Return the (X, Y) coordinate for the center point of the cell that contains the specified text.  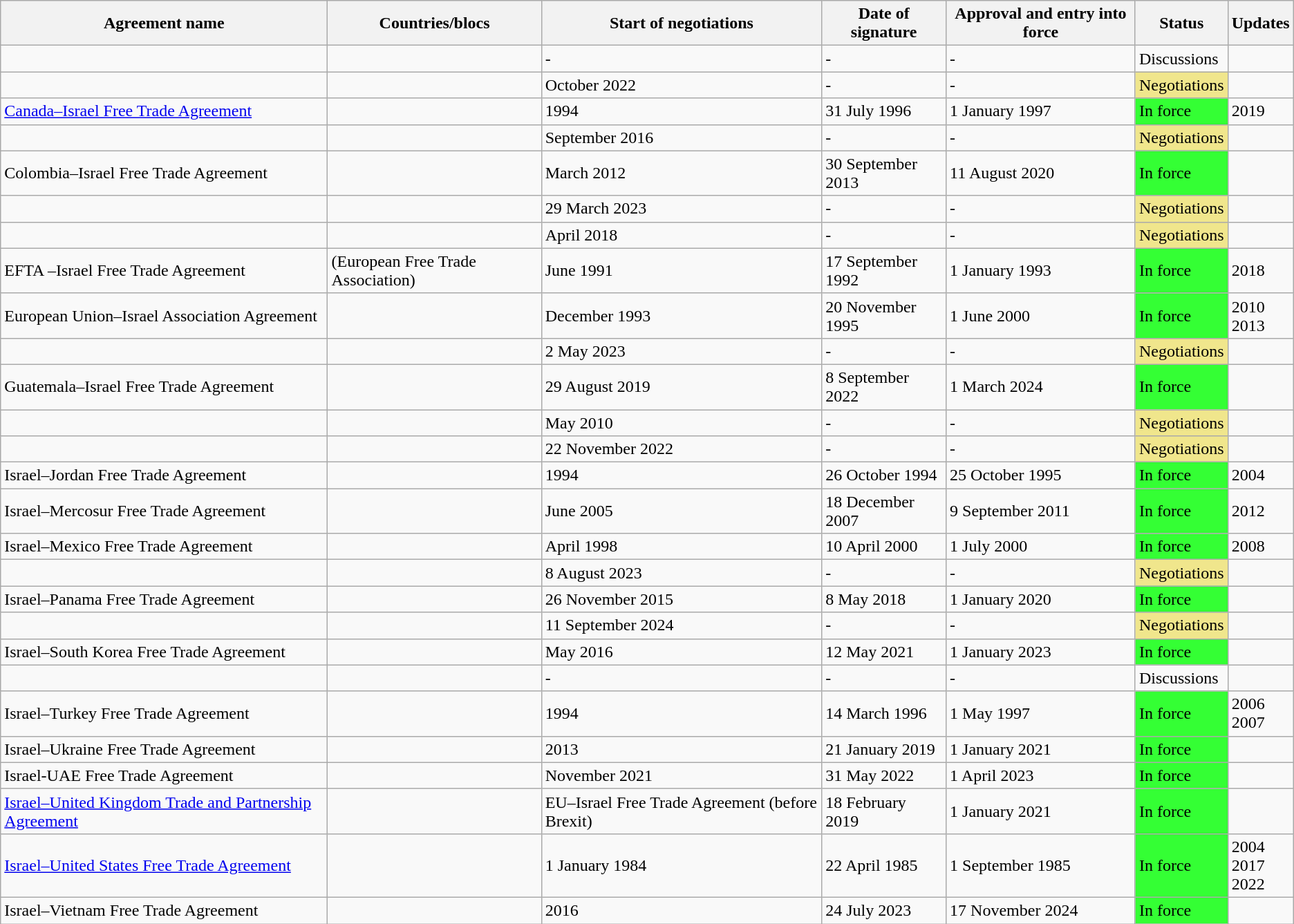
Israel–Mexico Free Trade Agreement (165, 547)
29 August 2019 (682, 387)
11 September 2024 (682, 625)
31 May 2022 (884, 775)
18 December 2007 (884, 511)
26 October 1994 (884, 475)
Israel–Turkey Free Trade Agreement (165, 713)
May 2010 (682, 422)
2019 (1261, 111)
Israel–Ukraine Free Trade Agreement (165, 749)
Israel–United Kingdom Trade and Partnership Agreement (165, 811)
Updates (1261, 23)
22 April 1985 (884, 865)
Guatemala–Israel Free Trade Agreement (165, 387)
May 2016 (682, 652)
12 May 2021 (884, 652)
1 January 2020 (1041, 599)
18 February 2019 (884, 811)
Canada–Israel Free Trade Agreement (165, 111)
Israel–Panama Free Trade Agreement (165, 599)
21 January 2019 (884, 749)
20062007 (1261, 713)
April 1998 (682, 547)
Agreement name (165, 23)
June 1991 (682, 271)
Israel–United States Free Trade Agreement (165, 865)
8 May 2018 (884, 599)
March 2012 (682, 173)
22 November 2022 (682, 449)
Date of signature (884, 23)
31 July 1996 (884, 111)
2012 (1261, 511)
1 January 2023 (1041, 652)
26 November 2015 (682, 599)
Approval and entry into force (1041, 23)
11 August 2020 (1041, 173)
2018 (1261, 271)
29 March 2023 (682, 209)
December 1993 (682, 315)
Israel-UAE Free Trade Agreement (165, 775)
October 2022 (682, 85)
1 March 2024 (1041, 387)
European Union–Israel Association Agreement (165, 315)
2004 (1261, 475)
8 September 2022 (884, 387)
Status (1181, 23)
June 2005 (682, 511)
2016 (682, 910)
(European Free Trade Association) (434, 271)
17 November 2024 (1041, 910)
20102013 (1261, 315)
Countries/blocs (434, 23)
November 2021 (682, 775)
2 May 2023 (682, 351)
200420172022 (1261, 865)
Start of negotiations (682, 23)
2013 (682, 749)
30 September 2013 (884, 173)
Colombia–Israel Free Trade Agreement (165, 173)
Israel–Jordan Free Trade Agreement (165, 475)
1 June 2000 (1041, 315)
1 January 1993 (1041, 271)
April 2018 (682, 235)
14 March 1996 (884, 713)
September 2016 (682, 138)
2008 (1261, 547)
8 August 2023 (682, 573)
1 September 1985 (1041, 865)
Israel–Mercosur Free Trade Agreement (165, 511)
EU–Israel Free Trade Agreement (before Brexit) (682, 811)
1 January 1997 (1041, 111)
Israel–South Korea Free Trade Agreement (165, 652)
25 October 1995 (1041, 475)
17 September 1992 (884, 271)
24 July 2023 (884, 910)
Israel–Vietnam Free Trade Agreement (165, 910)
20 November 1995 (884, 315)
10 April 2000 (884, 547)
1 July 2000 (1041, 547)
1 May 1997 (1041, 713)
9 September 2011 (1041, 511)
1 January 1984 (682, 865)
1 April 2023 (1041, 775)
EFTA –Israel Free Trade Agreement (165, 271)
